Provide the (x, y) coordinate of the cell's center where the given text is located.  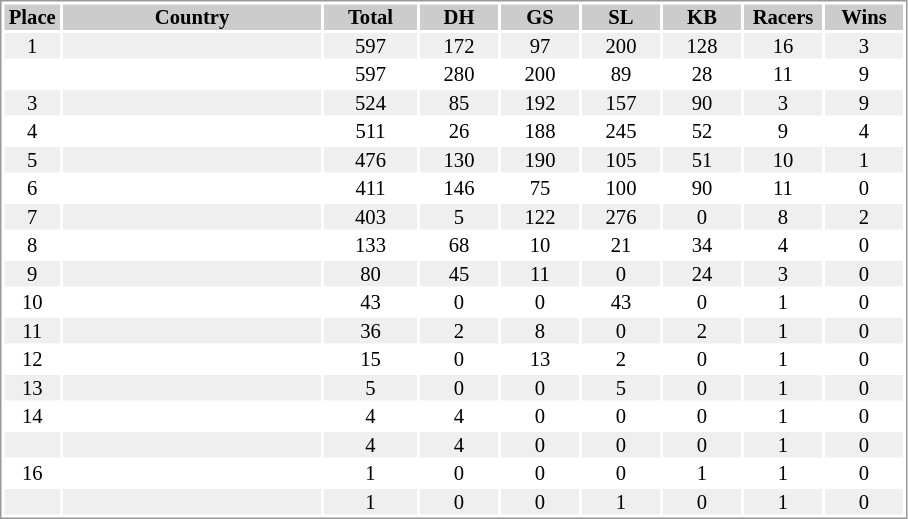
105 (621, 160)
172 (459, 46)
128 (702, 46)
Country (192, 17)
Place (32, 17)
28 (702, 75)
12 (32, 359)
476 (370, 160)
524 (370, 103)
403 (370, 217)
75 (540, 189)
21 (621, 245)
34 (702, 245)
45 (459, 274)
68 (459, 245)
Racers (783, 17)
411 (370, 189)
Wins (864, 17)
89 (621, 75)
190 (540, 160)
100 (621, 189)
97 (540, 46)
192 (540, 103)
26 (459, 131)
511 (370, 131)
15 (370, 359)
24 (702, 274)
52 (702, 131)
130 (459, 160)
188 (540, 131)
280 (459, 75)
276 (621, 217)
Total (370, 17)
146 (459, 189)
122 (540, 217)
245 (621, 131)
51 (702, 160)
133 (370, 245)
85 (459, 103)
36 (370, 331)
14 (32, 417)
GS (540, 17)
SL (621, 17)
KB (702, 17)
157 (621, 103)
6 (32, 189)
DH (459, 17)
80 (370, 274)
7 (32, 217)
